Capture the cell that displays the provided text and extract its [x, y] central coordinate. 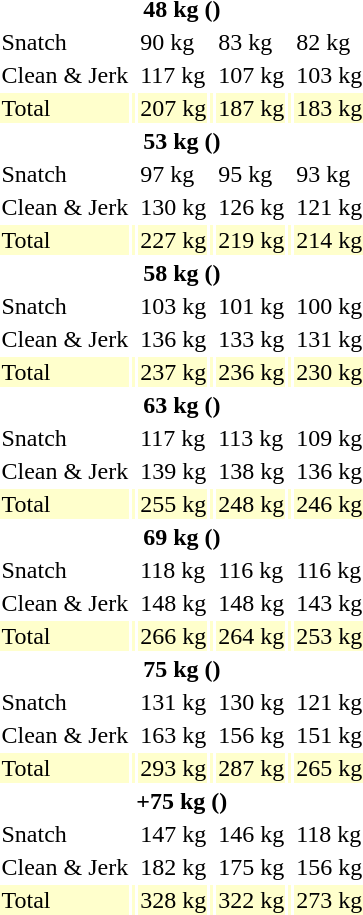
322 kg [252, 900]
266 kg [174, 636]
107 kg [252, 75]
175 kg [252, 867]
116 kg [252, 570]
118 kg [174, 570]
126 kg [252, 207]
138 kg [252, 471]
187 kg [252, 108]
163 kg [174, 735]
136 kg [174, 339]
146 kg [252, 834]
264 kg [252, 636]
95 kg [252, 174]
133 kg [252, 339]
207 kg [174, 108]
83 kg [252, 42]
139 kg [174, 471]
103 kg [174, 306]
328 kg [174, 900]
90 kg [174, 42]
248 kg [252, 504]
236 kg [252, 372]
147 kg [174, 834]
227 kg [174, 240]
293 kg [174, 768]
287 kg [252, 768]
97 kg [174, 174]
156 kg [252, 735]
182 kg [174, 867]
237 kg [174, 372]
101 kg [252, 306]
219 kg [252, 240]
131 kg [174, 702]
255 kg [174, 504]
113 kg [252, 438]
